Capture the cell that displays the provided text and extract its [x, y] central coordinate. 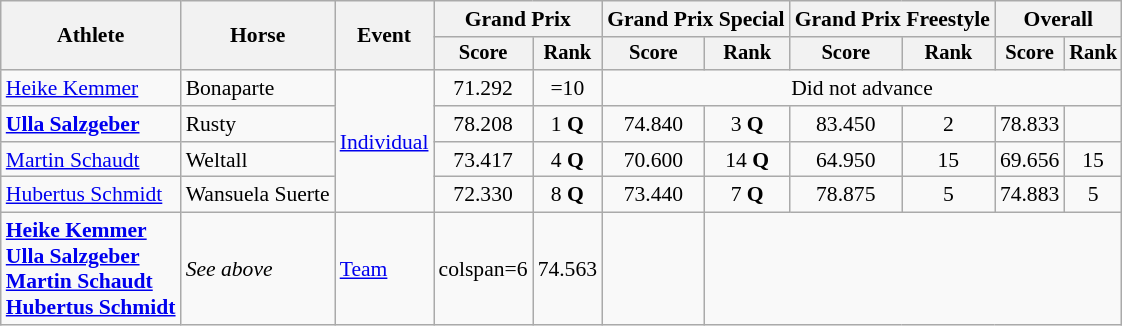
Weltall [258, 160]
8 Q [568, 195]
Hubertus Schmidt [91, 195]
Did not advance [862, 88]
Heike Kemmer [91, 88]
2 [948, 124]
Wansuela Suerte [258, 195]
3 Q [748, 124]
Individual [384, 141]
14 Q [748, 160]
Overall [1058, 19]
4 Q [568, 160]
83.450 [846, 124]
74.883 [1030, 195]
Grand Prix [518, 19]
Heike KemmerUlla SalzgeberMartin SchaudtHubertus Schmidt [91, 269]
Ulla Salzgeber [91, 124]
Grand Prix Freestyle [892, 19]
Martin Schaudt [91, 160]
Bonaparte [258, 88]
Athlete [91, 36]
=10 [568, 88]
74.840 [654, 124]
69.656 [1030, 160]
colspan=6 [484, 269]
See above [258, 269]
Event [384, 36]
Team [384, 269]
Grand Prix Special [696, 19]
71.292 [484, 88]
72.330 [484, 195]
1 Q [568, 124]
73.440 [654, 195]
70.600 [654, 160]
64.950 [846, 160]
78.833 [1030, 124]
74.563 [568, 269]
Horse [258, 36]
73.417 [484, 160]
78.208 [484, 124]
Rusty [258, 124]
78.875 [846, 195]
7 Q [748, 195]
